Identify which cell holds the provided text, then report its [X, Y] central coordinate. 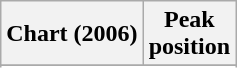
Chart (2006) [72, 34]
Peak position [189, 34]
